For the text-containing cell, return its midpoint in (X, Y) coordinate format. 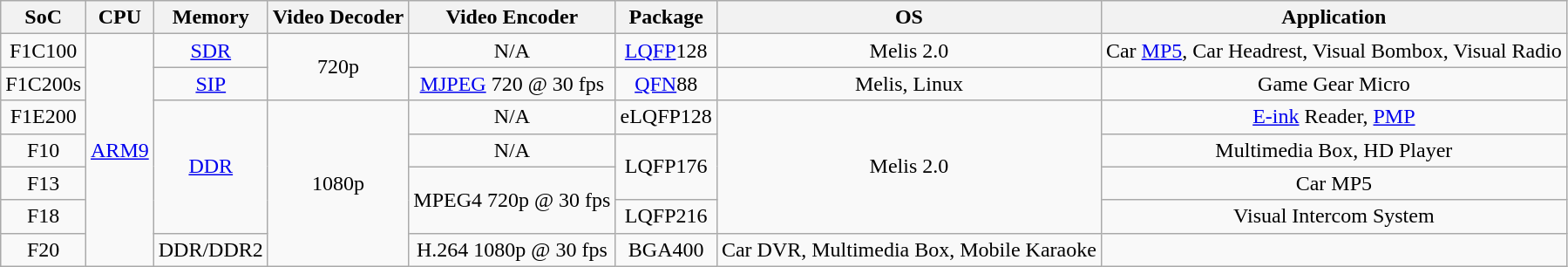
720p (338, 67)
Multimedia Box, HD Player (1334, 150)
F1E200 (44, 117)
F1C100 (44, 51)
Game Gear Micro (1334, 84)
Melis, Linux (908, 84)
SIP (211, 84)
E-ink Reader, PMP (1334, 117)
QFN88 (666, 84)
F10 (44, 150)
Visual Intercom System (1334, 216)
MPEG4 720p @ 30 fps (512, 200)
CPU (120, 17)
Video Decoder (338, 17)
F20 (44, 250)
F1C200s (44, 84)
Package (666, 17)
H.264 1080p @ 30 fps (512, 250)
SDR (211, 51)
OS (908, 17)
F18 (44, 216)
LQFP128 (666, 51)
Video Encoder (512, 17)
Car DVR, Multimedia Box, Mobile Karaoke (908, 250)
eLQFP128 (666, 117)
Car MP5 (1334, 183)
F13 (44, 183)
Car MP5, Car Headrest, Visual Bombox, Visual Radio (1334, 51)
LQFP216 (666, 216)
Memory (211, 17)
DDR/DDR2 (211, 250)
BGA400 (666, 250)
Application (1334, 17)
1080p (338, 183)
ARM9 (120, 150)
DDR (211, 167)
LQFP176 (666, 167)
SoC (44, 17)
MJPEG 720 @ 30 fps (512, 84)
